Locate the cell with the specified text and output its [x, y] center coordinate. 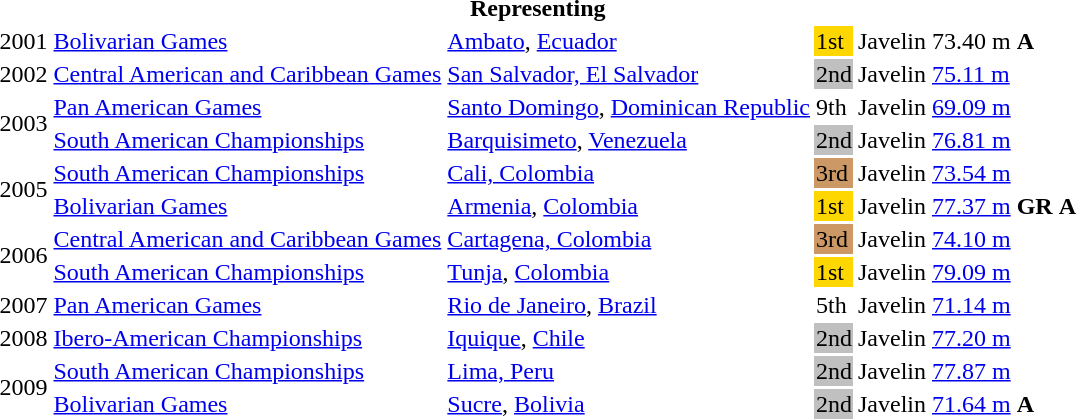
Cartagena, Colombia [629, 239]
Iquique, Chile [629, 338]
Ambato, Ecuador [629, 41]
Cali, Colombia [629, 173]
San Salvador, El Salvador [629, 74]
Rio de Janeiro, Brazil [629, 305]
9th [834, 107]
Tunja, Colombia [629, 272]
Ibero-American Championships [248, 338]
5th [834, 305]
Santo Domingo, Dominican Republic [629, 107]
Lima, Peru [629, 371]
Barquisimeto, Venezuela [629, 140]
Sucre, Bolivia [629, 404]
Armenia, Colombia [629, 206]
